Detect which cell encompasses the target text, then output its [X, Y] center coordinate. 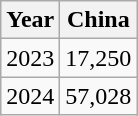
China [98, 20]
2024 [30, 96]
2023 [30, 58]
Year [30, 20]
17,250 [98, 58]
57,028 [98, 96]
